Return the [X, Y] coordinate for the center point of the cell that contains the specified text.  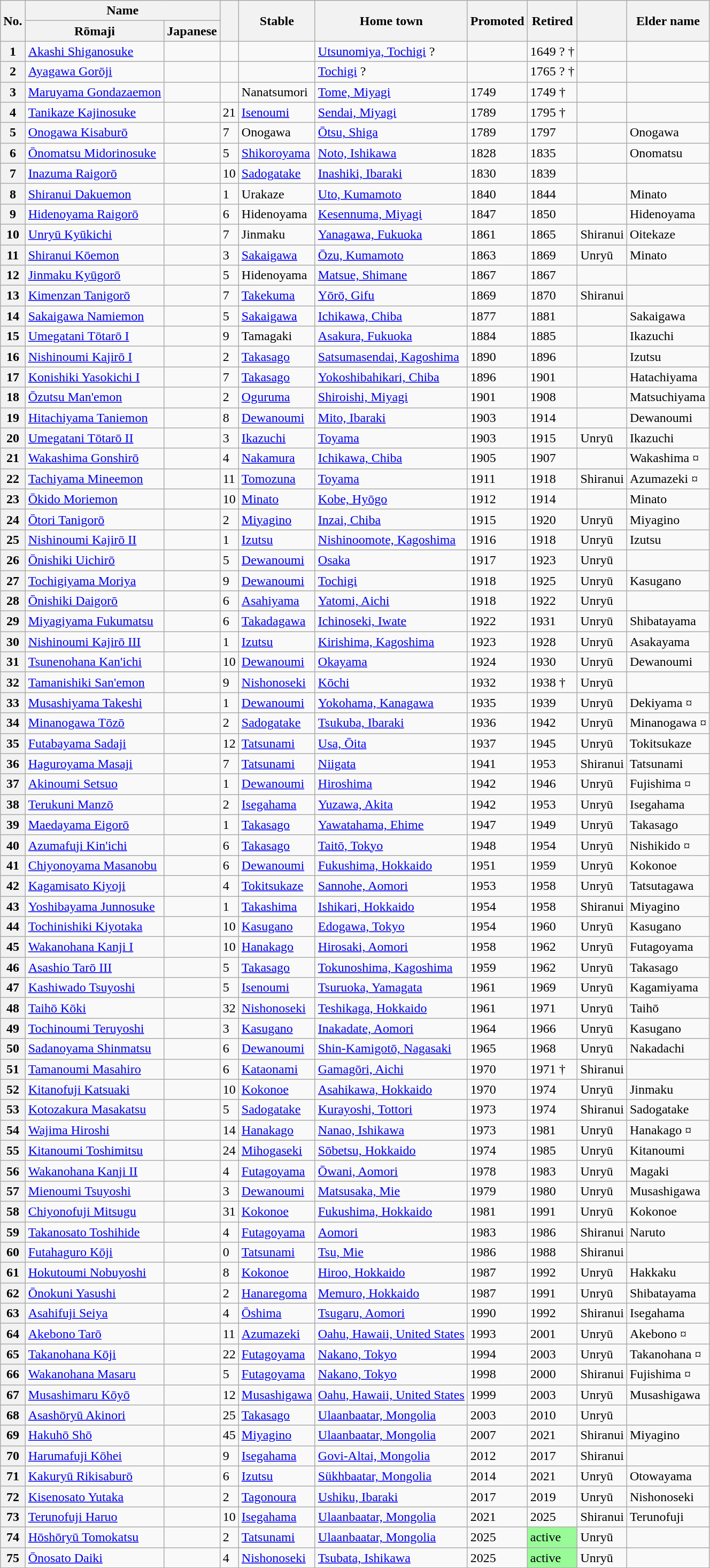
70 [13, 1456]
Shiranui Dakuemon [95, 194]
Kagamisato Kiyoji [95, 886]
Hakkaku [668, 1273]
2007 [497, 1435]
Ōnosato Daiki [95, 1558]
1948 [497, 845]
Terunofuji [668, 1517]
43 [13, 906]
48 [13, 1008]
Matsusaka, Mie [391, 1191]
Inakadate, Aomori [391, 1028]
Kōchi [391, 682]
Takashima [277, 906]
1795 † [552, 112]
67 [13, 1395]
1960 [552, 927]
Miyagiyama Fukumatsu [95, 621]
1945 [552, 743]
Yawatahama, Ehime [391, 825]
Hanaregoma [277, 1293]
Minanogawa Tōzō [95, 723]
1797 [552, 133]
Shin-Kamigotō, Nagasaki [391, 1049]
Nishikido ¤ [668, 845]
1870 [552, 296]
Tsuruoka, Yamagata [391, 988]
Ōzutsu Man'emon [95, 397]
Sadanoyama Shinmatsu [95, 1049]
Nanao, Ishikawa [391, 1130]
1828 [497, 153]
30 [13, 642]
Takanosato Toshihide [95, 1232]
33 [13, 703]
1931 [552, 621]
Tochinoumi Teruyoshi [95, 1028]
Taihō Kōki [95, 1008]
Dekiyama ¤ [668, 703]
Jinmaku Kyūgorō [95, 275]
Tanikaze Kajinosuke [95, 112]
1890 [497, 357]
Hokutoumi Nobuyoshi [95, 1273]
Terukuni Manzō [95, 804]
Yanagawa, Fukuoka [391, 234]
50 [13, 1049]
Onogawa Kisaburō [95, 133]
Nishinoumi Kajirō II [95, 540]
1830 [497, 173]
Tomozuna [277, 479]
Tochigiyama Moriya [95, 580]
Yuzawa, Akita [391, 804]
Tamanishiki San'emon [95, 682]
Tachiyama Mineemon [95, 479]
Kimenzan Tanigorō [95, 296]
62 [13, 1293]
Onomatsu [668, 153]
Sōbetsu, Hokkaido [391, 1150]
Hōshōryū Tomokatsu [95, 1537]
Chiyonoyama Masanobu [95, 865]
53 [13, 1110]
Asahiyama [277, 601]
Ōnishiki Daigorō [95, 601]
Nishinoumi Kajirō III [95, 642]
Ishikari, Hokkaido [391, 906]
1835 [552, 153]
Ayagawa Gorōji [95, 72]
Shiroishi, Miyagi [391, 397]
Maedayama Eigorō [95, 825]
Ōwani, Aomori [391, 1171]
Akinoumi Setsuo [95, 784]
Asakayama [668, 642]
Otowayama [668, 1476]
1839 [552, 173]
1990 [497, 1313]
51 [13, 1069]
Mienoumi Tsuyoshi [95, 1191]
Yōrō, Gifu [391, 296]
Tochinishiki Kiyotaka [95, 927]
Hitachiyama Taniemon [95, 418]
54 [13, 1130]
35 [13, 743]
Sendai, Miyagi [391, 112]
1999 [497, 1395]
Satsumasendai, Kagoshima [391, 357]
13 [13, 296]
Musashiyama Takeshi [95, 703]
Hidenoyama Raigorō [95, 214]
23 [13, 499]
Takekuma [277, 296]
Wakashima ¤ [668, 458]
29 [13, 621]
Nanatsumori [277, 92]
Stable [277, 21]
Umegatani Tōtarō II [95, 438]
Tatsutagawa [668, 886]
2010 [552, 1415]
1993 [497, 1334]
Shiranui Kōemon [95, 255]
1765 ? † [552, 72]
2019 [552, 1496]
Ushiku, Ibaraki [391, 1496]
1911 [497, 479]
Inzai, Chiba [391, 519]
37 [13, 784]
1966 [552, 1028]
1847 [497, 214]
Akashi Shiganosuke [95, 51]
41 [13, 865]
60 [13, 1252]
40 [13, 845]
Harumafuji Kōhei [95, 1456]
Mihogaseki [277, 1150]
Tochigi [391, 580]
Matsuchiyama [668, 397]
Tagonoura [277, 1496]
Wajima Hiroshi [95, 1130]
Akebono ¤ [668, 1334]
75 [13, 1558]
Wakanohana Kanji II [95, 1171]
61 [13, 1273]
Kobe, Hyōgo [391, 499]
57 [13, 1191]
Utsunomiya, Tochigi ? [391, 51]
Okayama [391, 662]
1937 [497, 743]
Futahaguro Kōji [95, 1252]
Kisenosato Yutaka [95, 1496]
Hiroshima [391, 784]
1844 [552, 194]
52 [13, 1089]
16 [13, 357]
Home town [391, 21]
Taitō, Tokyo [391, 845]
Sükhbaatar, Mongolia [391, 1476]
Promoted [497, 21]
Maruyama Gondazaemon [95, 92]
Nakamura [277, 458]
1912 [497, 499]
27 [13, 580]
1938 † [552, 682]
Tokunoshima, Kagoshima [391, 967]
1924 [497, 662]
1840 [497, 194]
Tsu, Mie [391, 1252]
Ōtori Tanigorō [95, 519]
Yokoshibahikari, Chiba [391, 377]
Usa, Ōita [391, 743]
Tsubata, Ishikawa [391, 1558]
Yoshibayama Junnosuke [95, 906]
Kurayoshi, Tottori [391, 1110]
Ōshima [277, 1313]
Akebono Tarō [95, 1334]
1964 [497, 1028]
Asahifuji Seiya [95, 1313]
19 [13, 418]
36 [13, 764]
Kataonami [277, 1069]
1920 [552, 519]
1884 [497, 336]
Ōnishiki Uichirō [95, 560]
Ichinoseki, Iwate [391, 621]
Sakaigawa Namiemon [95, 316]
1998 [497, 1374]
Wakanohana Masaru [95, 1374]
Tome, Miyagi [391, 92]
Hakuhō Shō [95, 1435]
Nakadachi [668, 1049]
26 [13, 560]
Hirosaki, Aomori [391, 947]
1885 [552, 336]
Hanakago ¤ [668, 1130]
0 [229, 1252]
Teshikaga, Hokkaido [391, 1008]
1863 [497, 255]
38 [13, 804]
Ōzu, Kumamoto [391, 255]
Japanese [192, 31]
No. [13, 21]
Oitekaze [668, 234]
Govi-Altai, Mongolia [391, 1456]
Wakashima Gonshirō [95, 458]
1939 [552, 703]
Sannohe, Aomori [391, 886]
Asashio Tarō III [95, 967]
Takadagawa [277, 621]
1980 [552, 1191]
Yokohama, Kanagawa [391, 703]
Oguruma [277, 397]
Ōnomatsu Midorinosuke [95, 153]
Tamanoumi Masahiro [95, 1069]
Takanohana Kōji [95, 1354]
Nishinoomote, Kagoshima [391, 540]
Wakanohana Kanji I [95, 947]
Urakaze [277, 194]
64 [13, 1334]
Tsukuba, Ibaraki [391, 723]
Edogawa, Tokyo [391, 927]
1971 [552, 1008]
44 [13, 927]
Futabayama Sadaji [95, 743]
2014 [497, 1476]
1905 [497, 458]
2000 [552, 1374]
Mito, Ibaraki [391, 418]
Takanohana ¤ [668, 1354]
1916 [497, 540]
72 [13, 1496]
Tamagaki [277, 336]
Kashiwado Tsuyoshi [95, 988]
Kitanoumi [668, 1150]
15 [13, 336]
Yatomi, Aichi [391, 601]
1965 [497, 1049]
Elder name [668, 21]
68 [13, 1415]
1649 ? † [552, 51]
18 [13, 397]
Musashimaru Kōyō [95, 1395]
Azumafuji Kin'ichi [95, 845]
Kitanoumi Toshimitsu [95, 1150]
Terunofuji Haruo [95, 1517]
66 [13, 1374]
Nishinoumi Kajirō I [95, 357]
1907 [552, 458]
Minanogawa ¤ [668, 723]
42 [13, 886]
Inazuma Raigorō [95, 173]
1930 [552, 662]
Kirishima, Kagoshima [391, 642]
1850 [552, 214]
69 [13, 1435]
Hiroo, Hokkaido [391, 1273]
56 [13, 1171]
2001 [552, 1334]
Chiyonofuji Mitsugu [95, 1211]
Asahikawa, Hokkaido [391, 1089]
Inashiki, Ibaraki [391, 173]
Kitanofuji Katsuaki [95, 1089]
59 [13, 1232]
Kagamiyama [668, 988]
Naruto [668, 1232]
55 [13, 1150]
28 [13, 601]
1949 [552, 825]
2012 [497, 1456]
1988 [552, 1252]
Asakura, Fukuoka [391, 336]
Memuro, Hokkaido [391, 1293]
1908 [552, 397]
1951 [497, 865]
Ōtsu, Shiga [391, 133]
34 [13, 723]
1947 [497, 825]
Asashōryū Akinori [95, 1415]
Matsue, Shimane [391, 275]
1925 [552, 580]
1861 [497, 234]
1935 [497, 703]
Unryū Kyūkichi [95, 234]
Magaki [668, 1171]
Niigata [391, 764]
1941 [497, 764]
Rōmaji [95, 31]
1865 [552, 234]
Osaka [391, 560]
63 [13, 1313]
1749 [497, 92]
Tsugaru, Aomori [391, 1313]
1969 [552, 988]
71 [13, 1476]
46 [13, 967]
Ōkido Moriemon [95, 499]
1946 [552, 784]
Azumazeki [277, 1334]
1877 [497, 316]
1932 [497, 682]
Retired [552, 21]
Aomori [391, 1232]
Taihō [668, 1008]
Hatachiyama [668, 377]
17 [13, 377]
Kesennuma, Miyagi [391, 214]
1917 [497, 560]
1881 [552, 316]
Umegatani Tōtarō I [95, 336]
Haguroyama Masaji [95, 764]
Kotozakura Masakatsu [95, 1110]
73 [13, 1517]
Uto, Kumamoto [391, 194]
65 [13, 1354]
Name [122, 11]
1979 [497, 1191]
47 [13, 988]
1928 [552, 642]
74 [13, 1537]
1971 † [552, 1069]
1985 [552, 1150]
1968 [552, 1049]
Ōnokuni Yasushi [95, 1293]
Gamagōri, Aichi [391, 1069]
Konishiki Yasokichi I [95, 377]
49 [13, 1028]
39 [13, 825]
Shikoroyama [277, 153]
Kakuryū Rikisaburō [95, 1476]
Azumazeki ¤ [668, 479]
20 [13, 438]
Tochigi ? [391, 72]
58 [13, 1211]
1978 [497, 1171]
1749 † [552, 92]
1936 [497, 723]
Tsunenohana Kan'ichi [95, 662]
Noto, Ishikawa [391, 153]
1994 [497, 1354]
